Output the [x, y] coordinate of the center of the cell containing the given text.  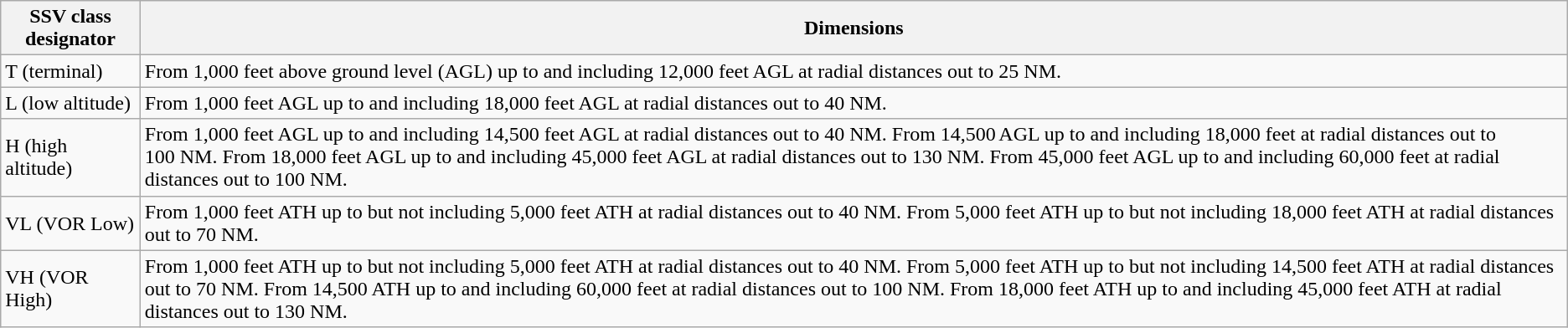
SSV class designator [70, 28]
T (terminal) [70, 71]
From 1,000 feet above ground level (AGL) up to and including 12,000 feet AGL at radial distances out to 25 NM. [854, 71]
H (high altitude) [70, 157]
From 1,000 feet AGL up to and including 18,000 feet AGL at radial distances out to 40 NM. [854, 103]
Dimensions [854, 28]
VL (VOR Low) [70, 223]
L (low altitude) [70, 103]
VH (VOR High) [70, 289]
